Provide the (x, y) coordinate of the cell's center where the given text is located.  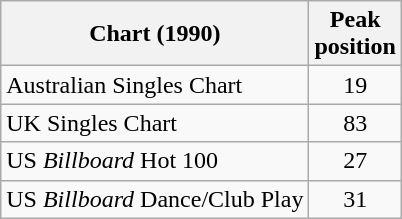
Australian Singles Chart (155, 85)
83 (355, 123)
Peakposition (355, 34)
UK Singles Chart (155, 123)
19 (355, 85)
Chart (1990) (155, 34)
31 (355, 199)
US Billboard Hot 100 (155, 161)
27 (355, 161)
US Billboard Dance/Club Play (155, 199)
